Scan for the cell matching the given text and deliver its (x, y) coordinate at center. 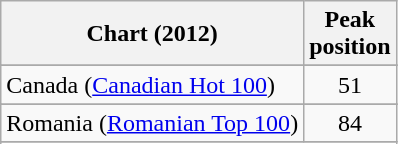
Chart (2012) (152, 34)
84 (350, 123)
Peakposition (350, 34)
Canada (Canadian Hot 100) (152, 85)
Romania (Romanian Top 100) (152, 123)
51 (350, 85)
